Detect which cell encompasses the target text, then output its (x, y) center coordinate. 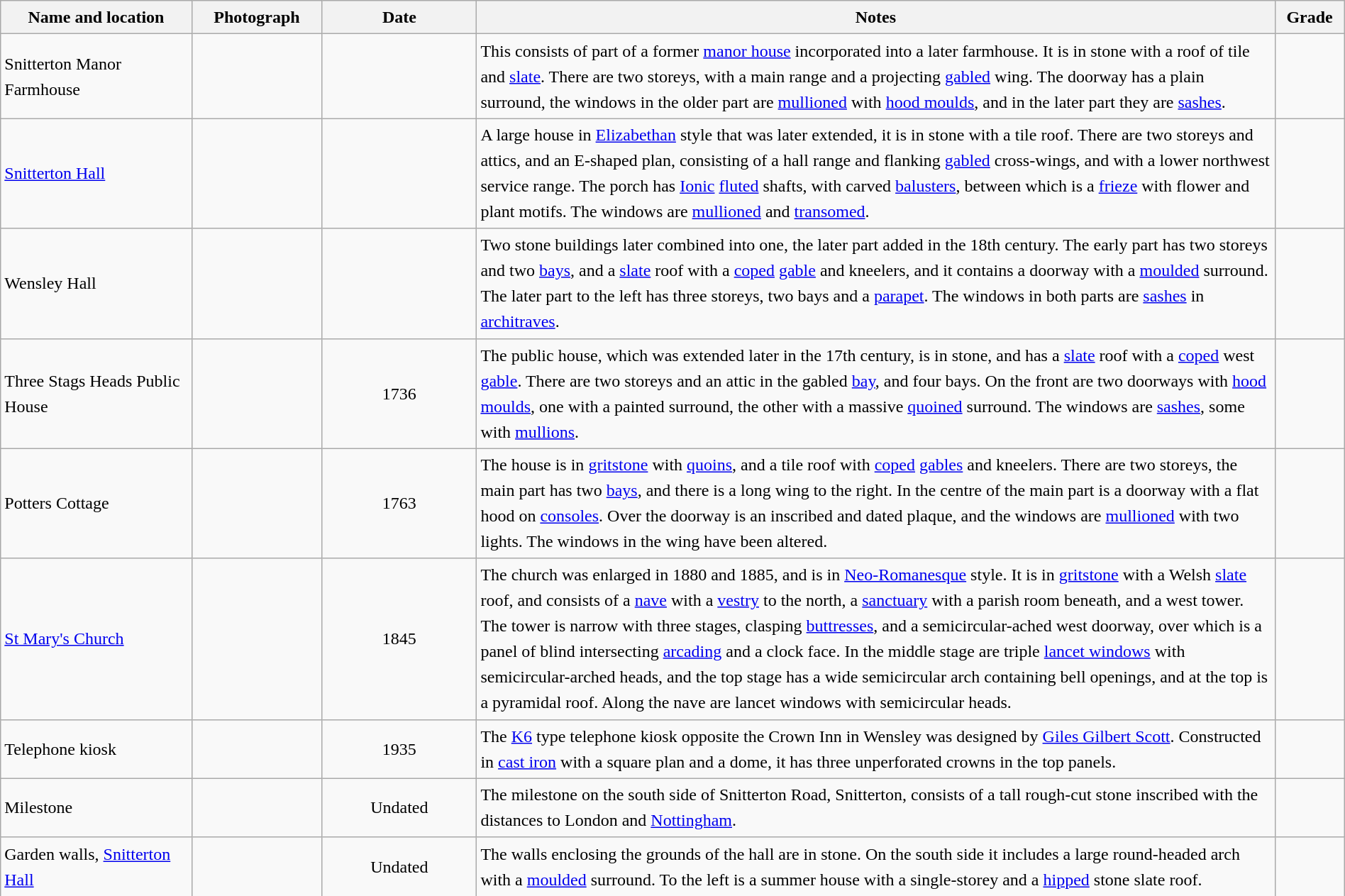
St Mary's Church (96, 638)
1763 (399, 504)
Snitterton Hall (96, 173)
Telephone kiosk (96, 749)
Notes (875, 17)
Snitterton Manor Farmhouse (96, 77)
Garden walls, Snitterton Hall (96, 867)
Potters Cottage (96, 504)
Photograph (257, 17)
Three Stags Heads Public House (96, 393)
1845 (399, 638)
1935 (399, 749)
Name and location (96, 17)
Wensley Hall (96, 284)
Date (399, 17)
Milestone (96, 807)
Grade (1310, 17)
1736 (399, 393)
